Output the (x, y) coordinate of the center of the cell containing the given text.  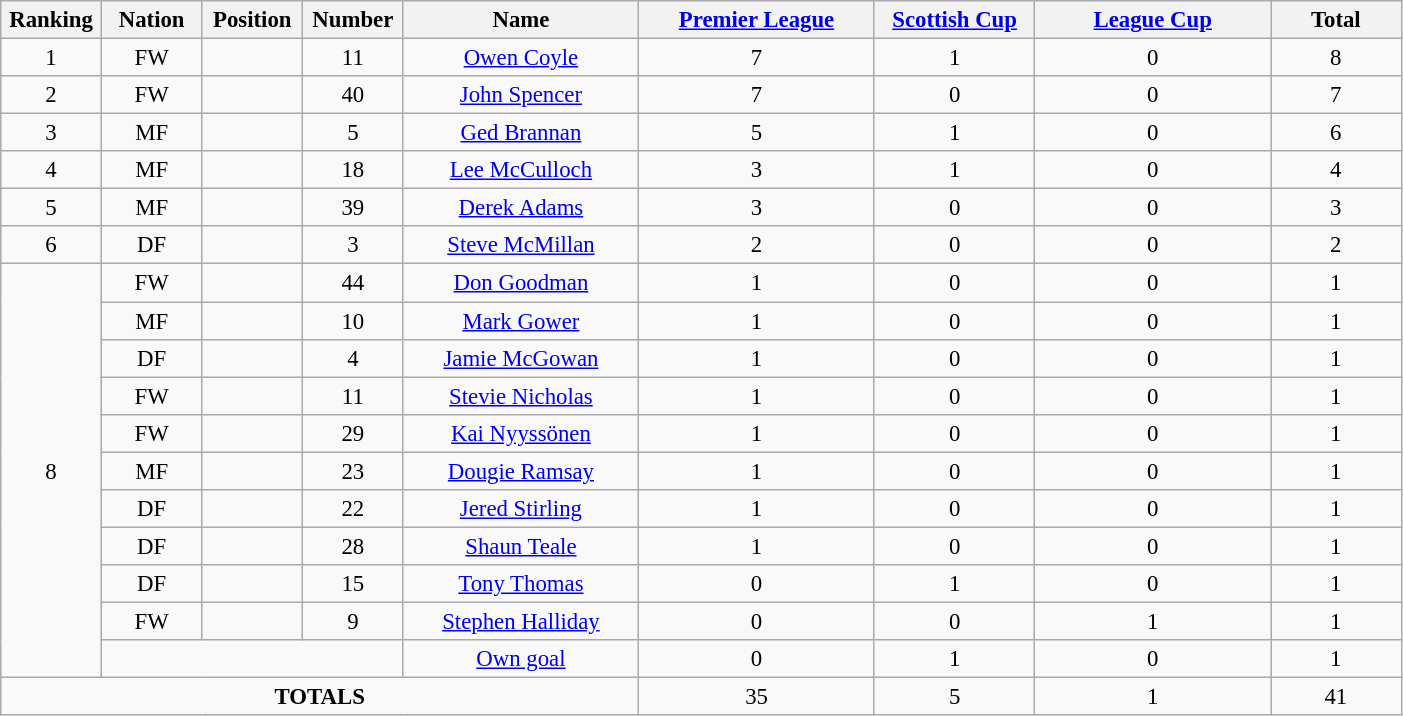
John Spencer (521, 95)
Nation (152, 20)
Derek Adams (521, 208)
Dougie Ramsay (521, 471)
Ged Brannan (521, 133)
Jamie McGowan (521, 358)
Shaun Teale (521, 546)
41 (1336, 697)
Own goal (521, 659)
15 (354, 584)
Position (252, 20)
40 (354, 95)
29 (354, 433)
Don Goodman (521, 283)
10 (354, 321)
Kai Nyyssönen (521, 433)
Jered Stirling (521, 509)
Ranking (52, 20)
35 (757, 697)
Premier League (757, 20)
Name (521, 20)
Mark Gower (521, 321)
23 (354, 471)
League Cup (1153, 20)
Scottish Cup (954, 20)
Steve McMillan (521, 245)
Tony Thomas (521, 584)
39 (354, 208)
Stephen Halliday (521, 621)
Stevie Nicholas (521, 396)
28 (354, 546)
TOTALS (320, 697)
9 (354, 621)
Lee McCulloch (521, 170)
44 (354, 283)
22 (354, 509)
18 (354, 170)
Number (354, 20)
Total (1336, 20)
Owen Coyle (521, 58)
